For the text-containing cell, return its midpoint in (x, y) coordinate format. 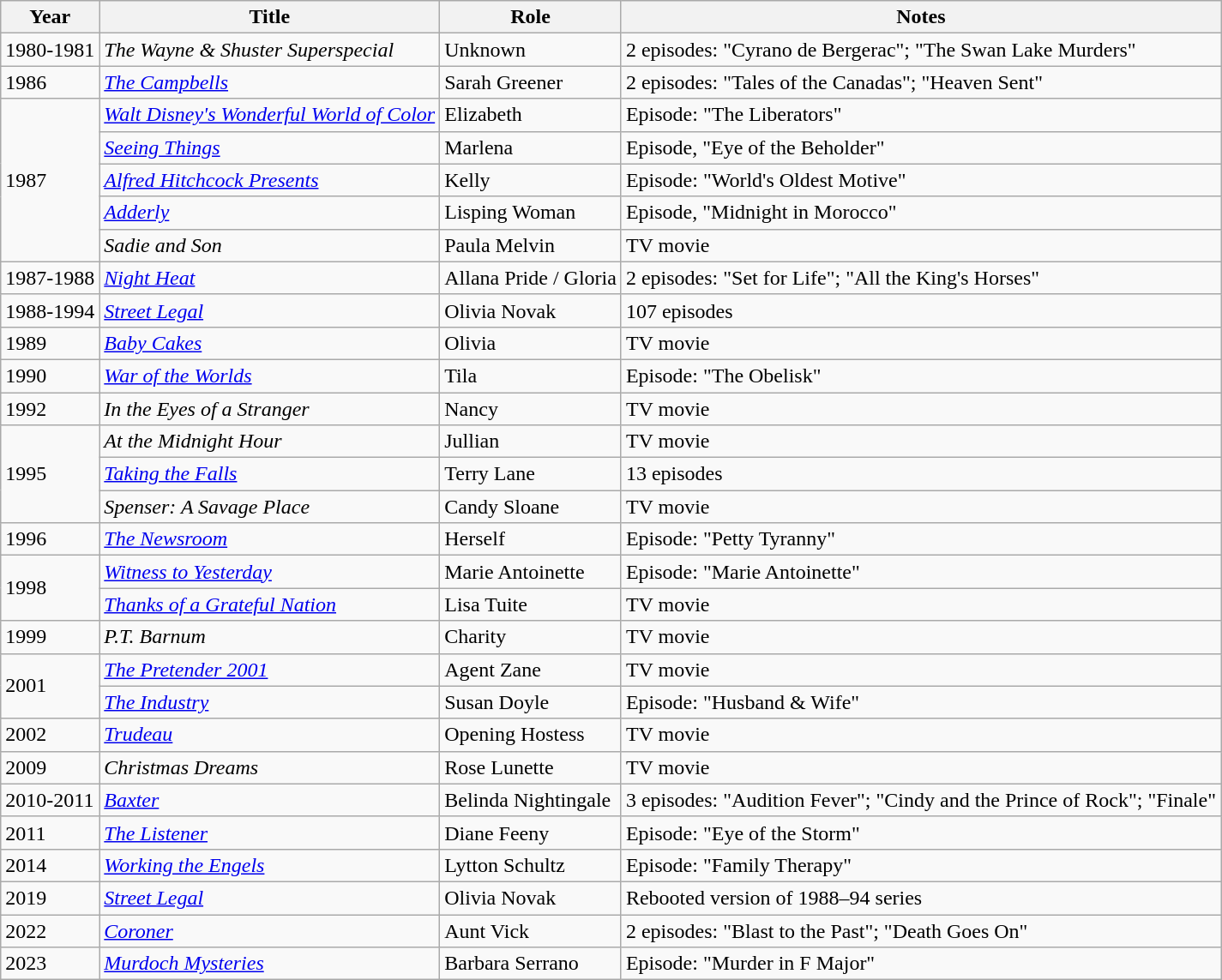
1996 (50, 539)
Alfred Hitchcock Presents (269, 180)
2 episodes: "Tales of the Canadas"; "Heaven Sent" (921, 82)
War of the Worlds (269, 376)
P.T. Barnum (269, 637)
Christmas Dreams (269, 767)
Title (269, 17)
1986 (50, 82)
1987 (50, 180)
Lisa Tuite (531, 604)
The Industry (269, 702)
The Pretender 2001 (269, 670)
Paula Melvin (531, 245)
Episode: "Husband & Wife" (921, 702)
Elizabeth (531, 115)
Baxter (269, 800)
Sarah Greener (531, 82)
Marie Antoinette (531, 572)
Seeing Things (269, 147)
The Wayne & Shuster Superspecial (269, 50)
1988-1994 (50, 310)
2011 (50, 833)
2023 (50, 964)
Episode: "Marie Antoinette" (921, 572)
Episode: "Eye of the Storm" (921, 833)
2019 (50, 898)
Episode: "The Obelisk" (921, 376)
Lytton Schultz (531, 865)
In the Eyes of a Stranger (269, 409)
Episode: "Family Therapy" (921, 865)
2009 (50, 767)
Walt Disney's Wonderful World of Color (269, 115)
1989 (50, 343)
2 episodes: "Blast to the Past"; "Death Goes On" (921, 930)
1987-1988 (50, 278)
2014 (50, 865)
Witness to Yesterday (269, 572)
At the Midnight Hour (269, 442)
The Listener (269, 833)
Murdoch Mysteries (269, 964)
1980-1981 (50, 50)
Episode: "The Liberators" (921, 115)
1995 (50, 474)
Adderly (269, 213)
Terry Lane (531, 474)
Opening Hostess (531, 735)
Spenser: A Savage Place (269, 507)
Unknown (531, 50)
The Campbells (269, 82)
The Newsroom (269, 539)
Marlena (531, 147)
2 episodes: "Set for Life"; "All the King's Horses" (921, 278)
Baby Cakes (269, 343)
Sadie and Son (269, 245)
Candy Sloane (531, 507)
Episode, "Eye of the Beholder" (921, 147)
Lisping Woman (531, 213)
Barbara Serrano (531, 964)
Kelly (531, 180)
1999 (50, 637)
2022 (50, 930)
1998 (50, 588)
Notes (921, 17)
2010-2011 (50, 800)
Thanks of a Grateful Nation (269, 604)
107 episodes (921, 310)
Trudeau (269, 735)
Episode, "Midnight in Morocco" (921, 213)
Rebooted version of 1988–94 series (921, 898)
Role (531, 17)
3 episodes: "Audition Fever"; "Cindy and the Prince of Rock"; "Finale" (921, 800)
Episode: "Murder in F Major" (921, 964)
Belinda Nightingale (531, 800)
Susan Doyle (531, 702)
Diane Feeny (531, 833)
Episode: "Petty Tyranny" (921, 539)
Herself (531, 539)
Allana Pride / Gloria (531, 278)
Episode: "World's Oldest Motive" (921, 180)
2 episodes: "Cyrano de Bergerac"; "The Swan Lake Murders" (921, 50)
Agent Zane (531, 670)
Rose Lunette (531, 767)
Year (50, 17)
2001 (50, 686)
Night Heat (269, 278)
Aunt Vick (531, 930)
Jullian (531, 442)
Nancy (531, 409)
Working the Engels (269, 865)
Olivia (531, 343)
Taking the Falls (269, 474)
13 episodes (921, 474)
2002 (50, 735)
1990 (50, 376)
Coroner (269, 930)
Tila (531, 376)
Charity (531, 637)
1992 (50, 409)
